Capture the cell that displays the provided text and extract its (X, Y) central coordinate. 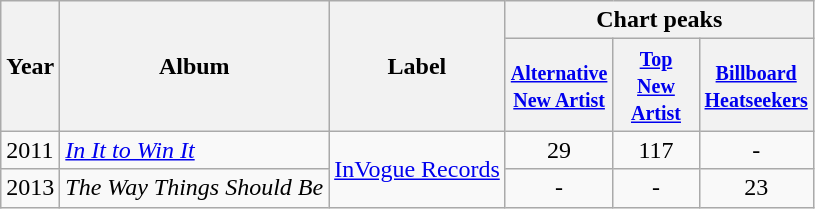
Chart peaks (659, 20)
117 (656, 150)
29 (559, 150)
In It to Win It (194, 150)
Year (30, 66)
Album (194, 66)
Billboard Heatseekers (756, 85)
Alternative New Artist (559, 85)
2013 (30, 188)
2011 (30, 150)
InVogue Records (418, 169)
The Way Things Should Be (194, 188)
Label (418, 66)
Top New Artist (656, 85)
23 (756, 188)
